Determine the (X, Y) coordinate at the center of the cell enclosing the given text.  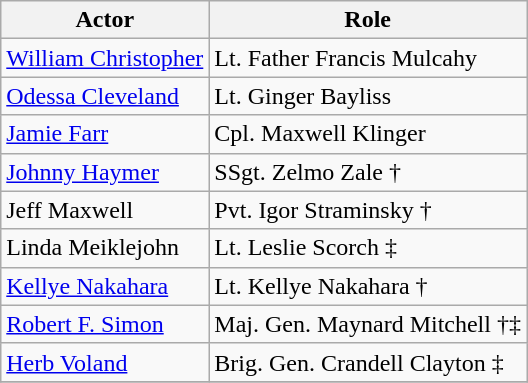
Lt. Ginger Bayliss (368, 96)
Role (368, 20)
Jeff Maxwell (105, 210)
Brig. Gen. Crandell Clayton ‡ (368, 362)
Jamie Farr (105, 134)
Johnny Haymer (105, 172)
Cpl. Maxwell Klinger (368, 134)
Kellye Nakahara (105, 286)
Maj. Gen. Maynard Mitchell †‡ (368, 324)
Pvt. Igor Straminsky † (368, 210)
Actor (105, 20)
Lt. Father Francis Mulcahy (368, 58)
Linda Meiklejohn (105, 248)
Lt. Kellye Nakahara † (368, 286)
Odessa Cleveland (105, 96)
SSgt. Zelmo Zale † (368, 172)
Robert F. Simon (105, 324)
William Christopher (105, 58)
Lt. Leslie Scorch ‡ (368, 248)
Herb Voland (105, 362)
